Scan for the cell matching the given text and deliver its (X, Y) coordinate at center. 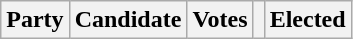
Candidate (128, 20)
Party (35, 20)
Elected (308, 20)
Votes (220, 20)
